Return the (x, y) coordinate for the center point of the cell that contains the specified text.  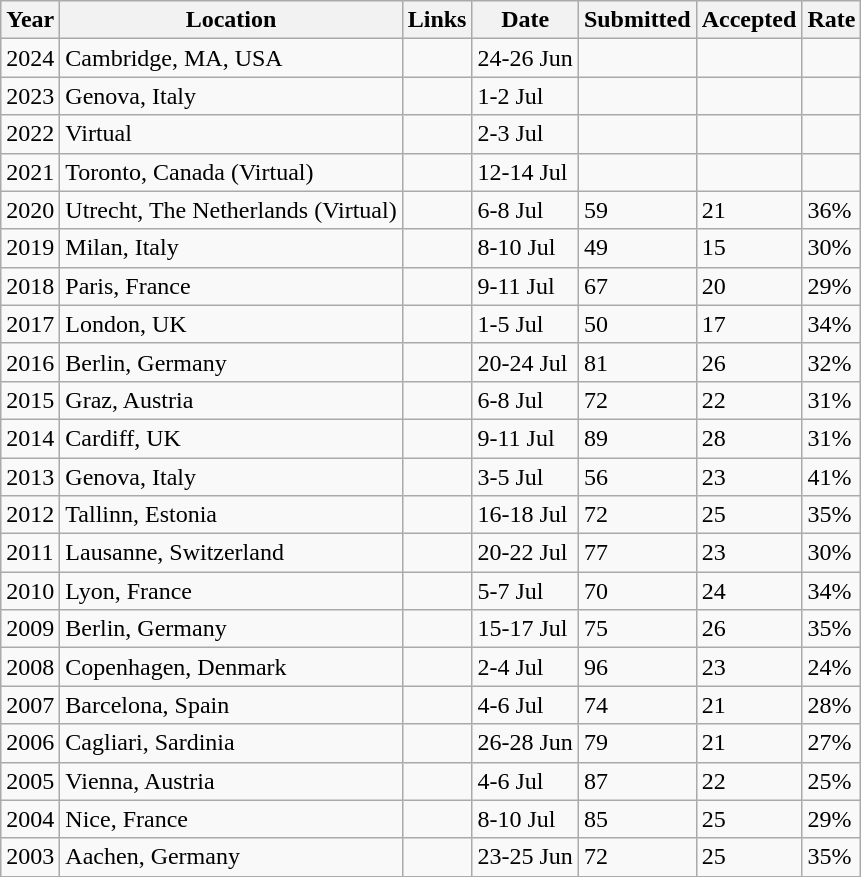
Links (437, 20)
2013 (30, 477)
24% (832, 667)
85 (637, 819)
41% (832, 477)
36% (832, 210)
20 (749, 286)
89 (637, 438)
Tallinn, Estonia (231, 515)
59 (637, 210)
Year (30, 20)
77 (637, 553)
25% (832, 781)
2006 (30, 743)
2005 (30, 781)
28 (749, 438)
74 (637, 705)
Nice, France (231, 819)
2015 (30, 400)
16-18 Jul (525, 515)
5-7 Jul (525, 591)
2017 (30, 324)
Date (525, 20)
Submitted (637, 20)
67 (637, 286)
2016 (30, 362)
28% (832, 705)
2009 (30, 629)
2003 (30, 857)
12-14 Jul (525, 172)
Accepted (749, 20)
Cardiff, UK (231, 438)
2024 (30, 58)
26-28 Jun (525, 743)
2004 (30, 819)
96 (637, 667)
56 (637, 477)
2-4 Jul (525, 667)
32% (832, 362)
27% (832, 743)
Toronto, Canada (Virtual) (231, 172)
1-2 Jul (525, 96)
Location (231, 20)
2014 (30, 438)
2018 (30, 286)
2020 (30, 210)
1-5 Jul (525, 324)
Barcelona, Spain (231, 705)
Cagliari, Sardinia (231, 743)
Lausanne, Switzerland (231, 553)
2007 (30, 705)
Milan, Italy (231, 248)
Virtual (231, 134)
Graz, Austria (231, 400)
24 (749, 591)
17 (749, 324)
2-3 Jul (525, 134)
Lyon, France (231, 591)
2008 (30, 667)
Copenhagen, Denmark (231, 667)
24-26 Jun (525, 58)
49 (637, 248)
Utrecht, The Netherlands (Virtual) (231, 210)
50 (637, 324)
2022 (30, 134)
75 (637, 629)
Vienna, Austria (231, 781)
20-24 Jul (525, 362)
Rate (832, 20)
2021 (30, 172)
3-5 Jul (525, 477)
Aachen, Germany (231, 857)
2023 (30, 96)
81 (637, 362)
20-22 Jul (525, 553)
15 (749, 248)
15-17 Jul (525, 629)
2012 (30, 515)
79 (637, 743)
87 (637, 781)
23-25 Jun (525, 857)
London, UK (231, 324)
2010 (30, 591)
Cambridge, MA, USA (231, 58)
2019 (30, 248)
2011 (30, 553)
Paris, France (231, 286)
70 (637, 591)
